Determine the [X, Y] coordinate at the center of the cell enclosing the given text.  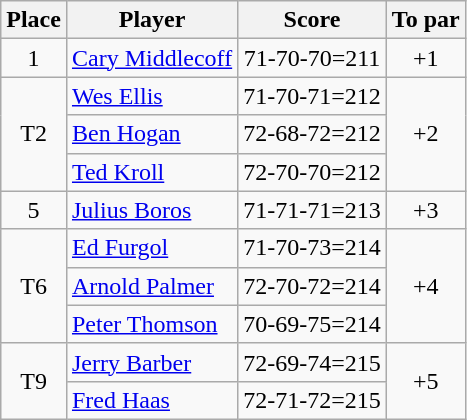
Julius Boros [152, 210]
72-70-70=212 [312, 172]
70-69-75=214 [312, 324]
+1 [426, 58]
+4 [426, 286]
Cary Middlecoff [152, 58]
Ed Furgol [152, 248]
72-68-72=212 [312, 134]
+2 [426, 134]
71-71-71=213 [312, 210]
Ben Hogan [152, 134]
Fred Haas [152, 400]
Place [34, 20]
To par [426, 20]
T6 [34, 286]
Arnold Palmer [152, 286]
Jerry Barber [152, 362]
Player [152, 20]
T9 [34, 381]
72-71-72=215 [312, 400]
71-70-73=214 [312, 248]
+5 [426, 381]
Ted Kroll [152, 172]
T2 [34, 134]
71-70-71=212 [312, 96]
Peter Thomson [152, 324]
5 [34, 210]
71-70-70=211 [312, 58]
1 [34, 58]
+3 [426, 210]
72-69-74=215 [312, 362]
Wes Ellis [152, 96]
Score [312, 20]
72-70-72=214 [312, 286]
